Provide the [X, Y] coordinate of the cell's center where the given text is located.  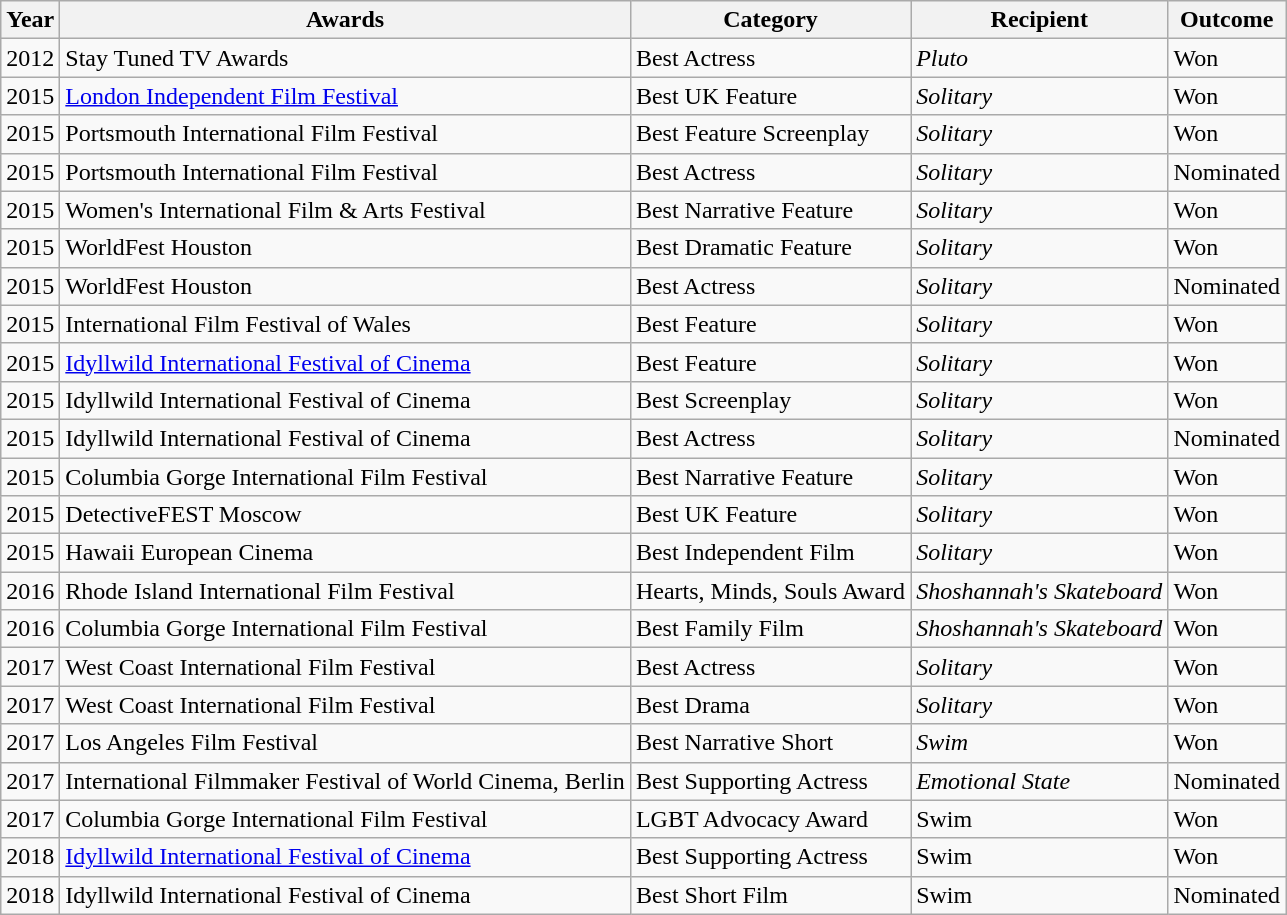
Pluto [1040, 58]
Hawaii European Cinema [346, 553]
LGBT Advocacy Award [770, 819]
International Film Festival of Wales [346, 324]
Stay Tuned TV Awards [346, 58]
Outcome [1227, 20]
Best Independent Film [770, 553]
2012 [30, 58]
DetectiveFEST Moscow [346, 515]
Women's International Film & Arts Festival [346, 210]
Recipient [1040, 20]
London Independent Film Festival [346, 96]
Category [770, 20]
Rhode Island International Film Festival [346, 591]
Awards [346, 20]
International Filmmaker Festival of World Cinema, Berlin [346, 781]
Best Narrative Short [770, 743]
Hearts, Minds, Souls Award [770, 591]
Year [30, 20]
Emotional State [1040, 781]
Best Short Film [770, 895]
Best Feature Screenplay [770, 134]
Best Family Film [770, 629]
Best Drama [770, 705]
Best Dramatic Feature [770, 248]
Los Angeles Film Festival [346, 743]
Best Screenplay [770, 400]
